Scan for the cell matching the given text and deliver its (X, Y) coordinate at center. 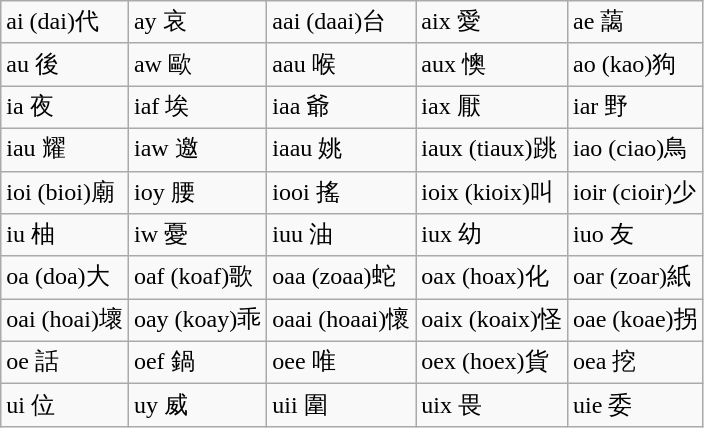
oa (doa)大 (65, 278)
iaau 姚 (342, 150)
ui 位 (65, 406)
ao (kao)狗 (635, 64)
iar 野 (635, 108)
uii 圍 (342, 406)
iooi 搖 (342, 192)
iuu 油 (342, 236)
ay 哀 (197, 22)
iao (ciao)鳥 (635, 150)
aau 喉 (342, 64)
iaux (tiaux)跳 (492, 150)
iaf 埃 (197, 108)
ioi (bioi)廟 (65, 192)
aai (daai)台 (342, 22)
aux 懊 (492, 64)
iaw 邀 (197, 150)
oai (hoai)壞 (65, 320)
oar (zoar)紙 (635, 278)
oe 話 (65, 362)
aix 愛 (492, 22)
oex (hoex)貨 (492, 362)
iw 憂 (197, 236)
ae 藹 (635, 22)
oaix (koaix)怪 (492, 320)
ioir (cioir)少 (635, 192)
oaai (hoaai)懷 (342, 320)
ai (dai)代 (65, 22)
iax 厭 (492, 108)
iu 柚 (65, 236)
uix 畏 (492, 406)
oea 挖 (635, 362)
aw 歐 (197, 64)
uie 委 (635, 406)
au 後 (65, 64)
iux 幼 (492, 236)
oef 鍋 (197, 362)
oaa (zoaa)蛇 (342, 278)
ioy 腰 (197, 192)
ia 夜 (65, 108)
oee 唯 (342, 362)
iau 耀 (65, 150)
oae (koae)拐 (635, 320)
oay (koay)乖 (197, 320)
iuo 友 (635, 236)
oax (hoax)化 (492, 278)
oaf (koaf)歌 (197, 278)
uy 威 (197, 406)
ioix (kioix)叫 (492, 192)
iaa 爺 (342, 108)
